Locate the cell with the specified text and output its [x, y] center coordinate. 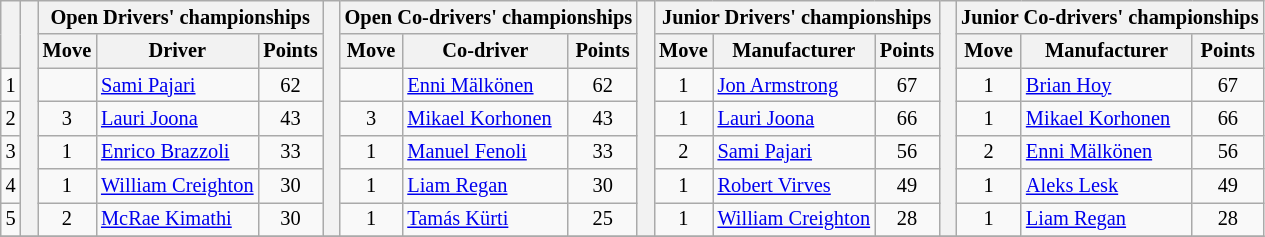
5 [11, 219]
Brian Hoy [1106, 85]
Co-driver [485, 51]
Driver [177, 51]
25 [602, 219]
Tamás Kürti [485, 219]
Junior Drivers' championships [796, 17]
Junior Co-drivers' championships [1110, 17]
McRae Kimathi [177, 219]
4 [11, 186]
Open Drivers' championships [180, 17]
Aleks Lesk [1106, 186]
Robert Virves [794, 186]
Open Co-drivers' championships [488, 17]
Jon Armstrong [794, 85]
Enrico Brazzoli [177, 152]
Manuel Fenoli [485, 152]
